Provide the (x, y) coordinate of the cell's center where the given text is located.  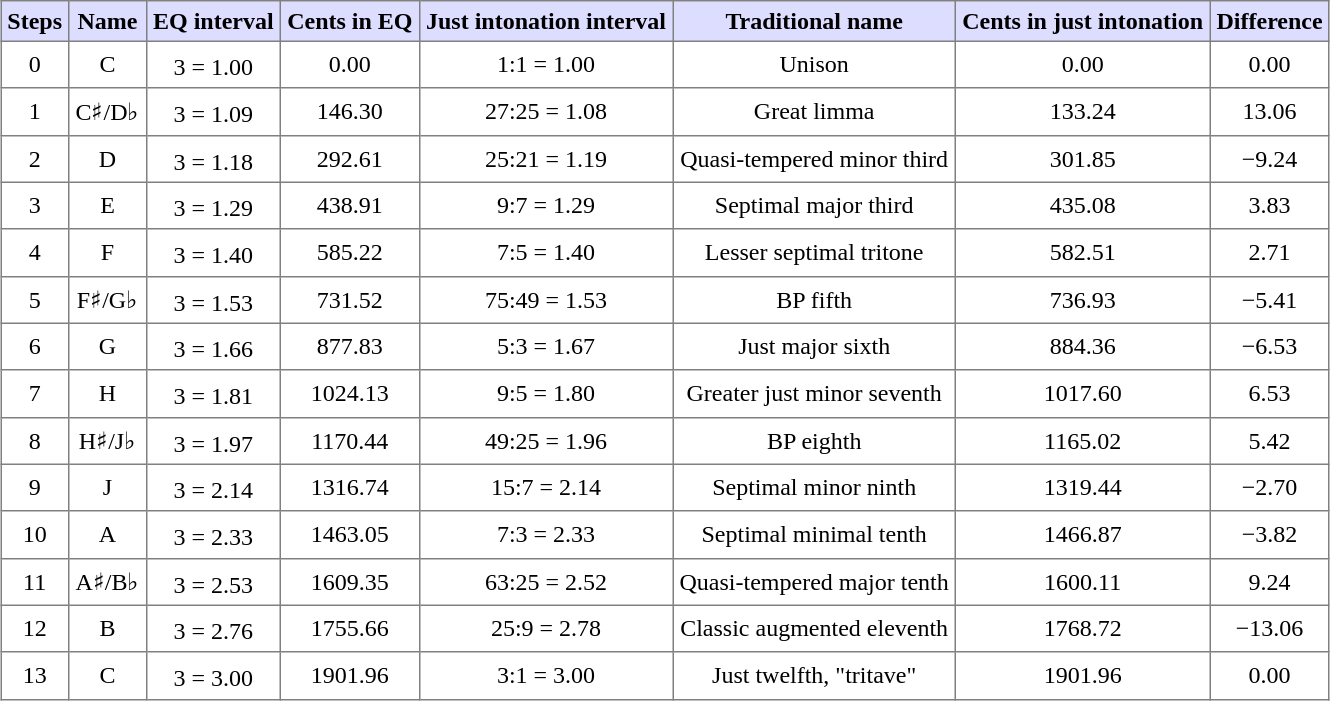
Greater just minor seventh (814, 394)
Just twelfth, "tritave" (814, 676)
13 (35, 676)
Septimal major third (814, 206)
Cents in just intonation (1083, 21)
Name (108, 21)
Traditional name (814, 21)
9:5 = 1.80 (546, 394)
2.71 (1270, 252)
11 (35, 582)
0 (35, 64)
49:25 = 1.96 (546, 440)
3 = 2.14 (213, 488)
Unison (814, 64)
Just intonation interval (546, 21)
884.36 (1083, 346)
3 = 2.76 (213, 628)
J (108, 488)
7:3 = 2.33 (546, 534)
F♯/G♭ (108, 300)
9 (35, 488)
Quasi-tempered minor third (814, 158)
Steps (35, 21)
3 = 1.29 (213, 206)
3:1 = 3.00 (546, 676)
9.24 (1270, 582)
1:1 = 1.00 (546, 64)
7:5 = 1.40 (546, 252)
1768.72 (1083, 628)
EQ interval (213, 21)
3 = 1.66 (213, 346)
63:25 = 2.52 (546, 582)
D (108, 158)
3 (35, 206)
3 = 1.40 (213, 252)
1463.05 (350, 534)
G (108, 346)
Difference (1270, 21)
27:25 = 1.08 (546, 112)
H♯/J♭ (108, 440)
Classic augmented eleventh (814, 628)
877.83 (350, 346)
1170.44 (350, 440)
1755.66 (350, 628)
BP fifth (814, 300)
−6.53 (1270, 346)
8 (35, 440)
E (108, 206)
731.52 (350, 300)
3 = 2.53 (213, 582)
Cents in EQ (350, 21)
13.06 (1270, 112)
3 = 3.00 (213, 676)
1024.13 (350, 394)
A♯/B♭ (108, 582)
3 = 2.33 (213, 534)
1609.35 (350, 582)
133.24 (1083, 112)
3 = 1.97 (213, 440)
435.08 (1083, 206)
−9.24 (1270, 158)
3 = 1.09 (213, 112)
25:9 = 2.78 (546, 628)
−3.82 (1270, 534)
438.91 (350, 206)
1316.74 (350, 488)
4 (35, 252)
1466.87 (1083, 534)
C♯/D♭ (108, 112)
Quasi-tempered major tenth (814, 582)
1319.44 (1083, 488)
3 = 1.00 (213, 64)
3 = 1.81 (213, 394)
6.53 (1270, 394)
292.61 (350, 158)
B (108, 628)
585.22 (350, 252)
301.85 (1083, 158)
Lesser septimal tritone (814, 252)
9:7 = 1.29 (546, 206)
F (108, 252)
−5.41 (1270, 300)
Great limma (814, 112)
25:21 = 1.19 (546, 158)
Septimal minor ninth (814, 488)
6 (35, 346)
75:49 = 1.53 (546, 300)
582.51 (1083, 252)
Just major sixth (814, 346)
BP eighth (814, 440)
1017.60 (1083, 394)
10 (35, 534)
3 = 1.53 (213, 300)
1 (35, 112)
5:3 = 1.67 (546, 346)
−13.06 (1270, 628)
146.30 (350, 112)
A (108, 534)
Septimal minimal tenth (814, 534)
1165.02 (1083, 440)
3 = 1.18 (213, 158)
736.93 (1083, 300)
H (108, 394)
−2.70 (1270, 488)
3.83 (1270, 206)
1600.11 (1083, 582)
15:7 = 2.14 (546, 488)
2 (35, 158)
12 (35, 628)
5 (35, 300)
7 (35, 394)
5.42 (1270, 440)
